For the text-containing cell, return its midpoint in [x, y] coordinate format. 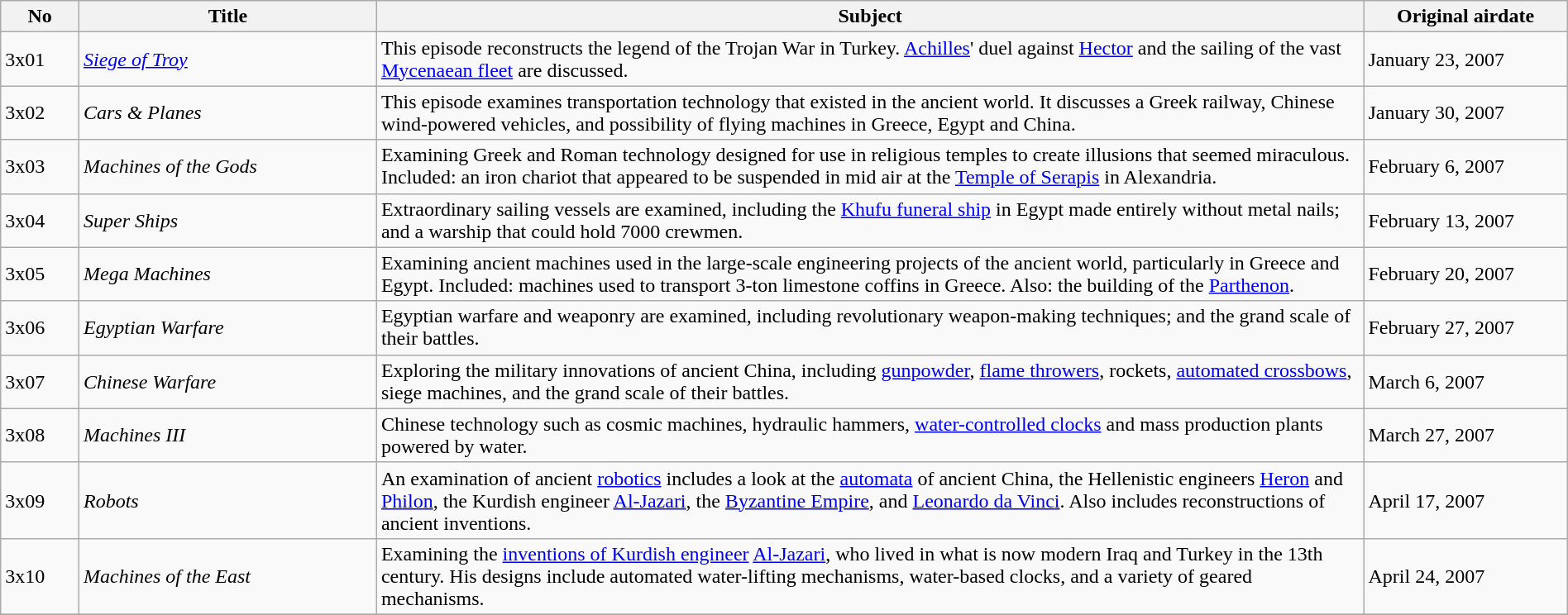
February 6, 2007 [1465, 167]
Machines of the East [227, 576]
3x04 [40, 220]
Machines III [227, 435]
3x09 [40, 500]
April 24, 2007 [1465, 576]
3x01 [40, 60]
Super Ships [227, 220]
Egyptian warfare and weaponry are examined, including revolutionary weapon-making techniques; and the grand scale of their battles. [870, 327]
April 17, 2007 [1465, 500]
3x03 [40, 167]
Robots [227, 500]
February 13, 2007 [1465, 220]
March 6, 2007 [1465, 382]
February 27, 2007 [1465, 327]
January 23, 2007 [1465, 60]
January 30, 2007 [1465, 112]
3x05 [40, 274]
Original airdate [1465, 17]
3x02 [40, 112]
February 20, 2007 [1465, 274]
Egyptian Warfare [227, 327]
Siege of Troy [227, 60]
March 27, 2007 [1465, 435]
3x08 [40, 435]
Subject [870, 17]
Chinese Warfare [227, 382]
3x07 [40, 382]
No [40, 17]
Cars & Planes [227, 112]
3x10 [40, 576]
Chinese technology such as cosmic machines, hydraulic hammers, water-controlled clocks and mass production plants powered by water. [870, 435]
3x06 [40, 327]
Machines of the Gods [227, 167]
Title [227, 17]
Mega Machines [227, 274]
